Extract the [x, y] coordinate from the center of the cell holding the provided text.  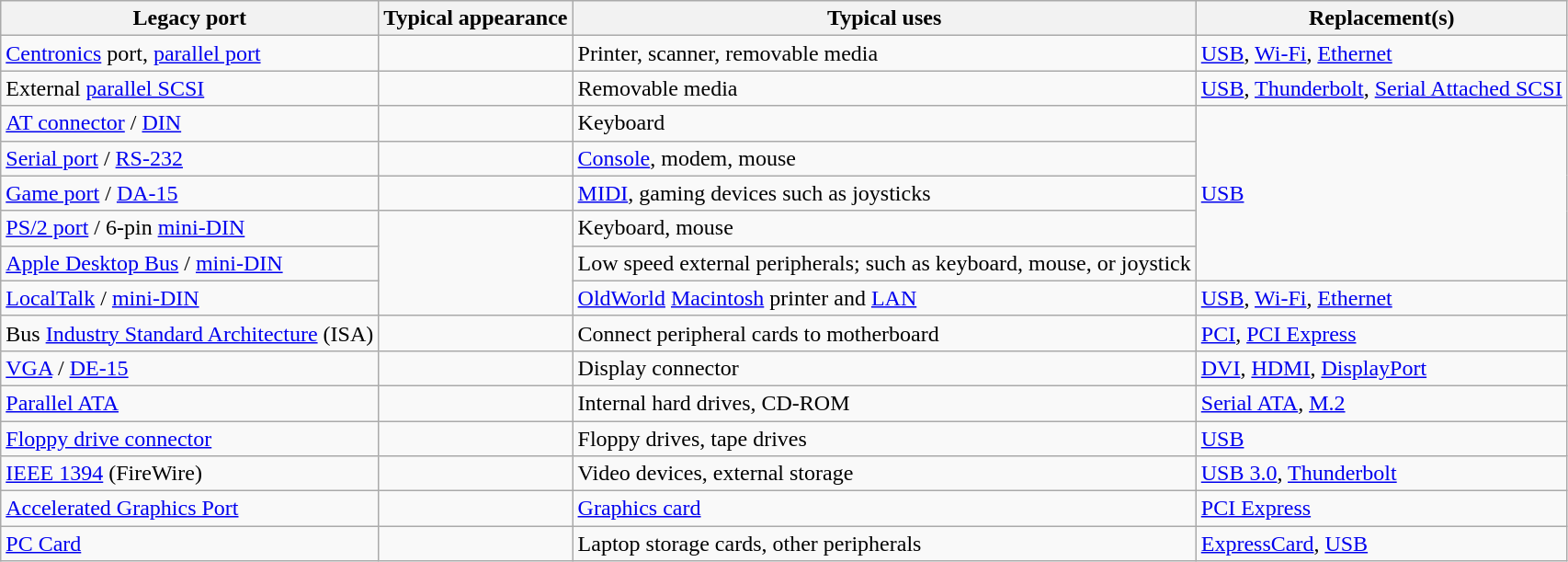
Connect peripheral cards to motherboard [884, 333]
Serial ATA, M.2 [1381, 403]
OldWorld Macintosh printer and LAN [884, 298]
Printer, scanner, removable media [884, 53]
Apple Desktop Bus / mini-DIN [189, 263]
ExpressCard, USB [1381, 544]
PS/2 port / 6-pin mini-DIN [189, 228]
Keyboard [884, 123]
Replacement(s) [1381, 18]
Accelerated Graphics Port [189, 509]
USB 3.0, Thunderbolt [1381, 474]
Floppy drive connector [189, 439]
Keyboard, mouse [884, 228]
DVI, HDMI, DisplayPort [1381, 368]
Typical appearance [476, 18]
VGA / DE-15 [189, 368]
Console, modem, mouse [884, 158]
PCI, PCI Express [1381, 333]
USB, Thunderbolt, Serial Attached SCSI [1381, 88]
Floppy drives, tape drives [884, 439]
Removable media [884, 88]
IEEE 1394 (FireWire) [189, 474]
External parallel SCSI [189, 88]
Typical uses [884, 18]
Legacy port [189, 18]
Game port / DA-15 [189, 193]
Bus Industry Standard Architecture (ISA) [189, 333]
Parallel ATA [189, 403]
LocalTalk / mini-DIN [189, 298]
PC Card [189, 544]
Video devices, external storage [884, 474]
Laptop storage cards, other peripherals [884, 544]
Graphics card [884, 509]
Centronics port, parallel port [189, 53]
PCI Express [1381, 509]
Serial port / RS-232 [189, 158]
Low speed external peripherals; such as keyboard, mouse, or joystick [884, 263]
Internal hard drives, CD-ROM [884, 403]
MIDI, gaming devices such as joysticks [884, 193]
Display connector [884, 368]
AT connector / DIN [189, 123]
